Extract the [x, y] coordinate from the center of the cell holding the provided text.  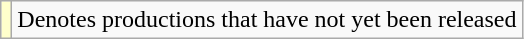
Denotes productions that have not yet been released [267, 20]
